Output the (x, y) coordinate of the center of the cell containing the given text.  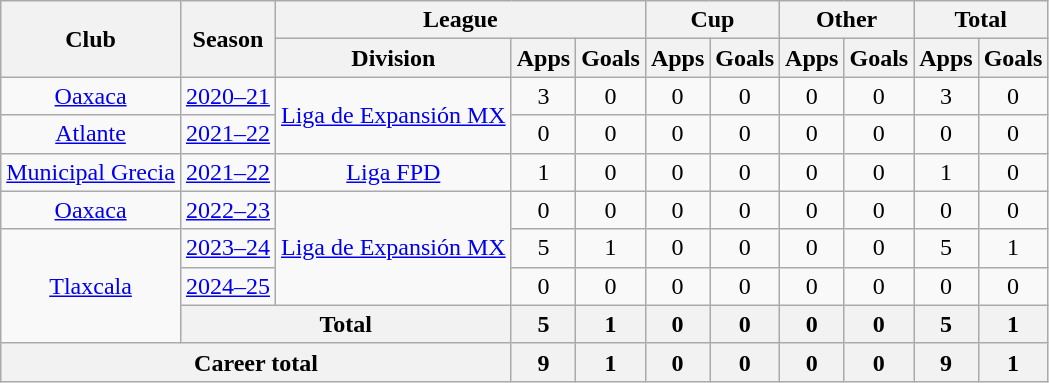
Season (228, 39)
2024–25 (228, 286)
2023–24 (228, 248)
Atlante (91, 134)
Other (847, 20)
Division (393, 58)
Liga FPD (393, 172)
2022–23 (228, 210)
Municipal Grecia (91, 172)
Career total (256, 362)
League (460, 20)
2020–21 (228, 96)
Tlaxcala (91, 286)
Cup (712, 20)
Club (91, 39)
